From the cell containing the given text, extract its center point as (X, Y) coordinate. 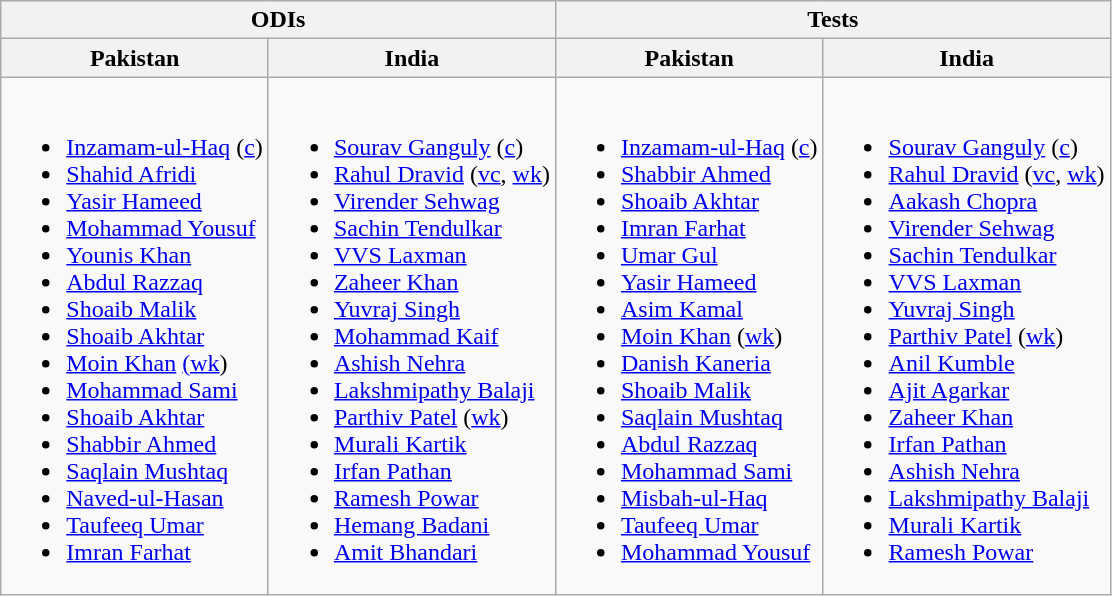
Tests (832, 20)
ODIs (278, 20)
